Scan for the cell matching the given text and deliver its (X, Y) coordinate at center. 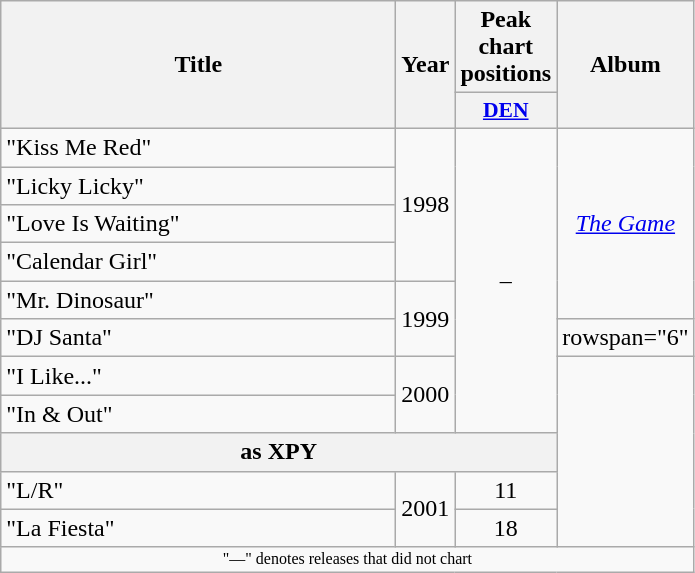
"—" denotes releases that did not chart (348, 559)
"DJ Santa" (198, 338)
1999 (426, 319)
The Game (626, 223)
"I Like..." (198, 376)
2000 (426, 395)
18 (506, 528)
Year (426, 65)
rowspan="6" (626, 338)
"Calendar Girl" (198, 262)
"La Fiesta" (198, 528)
"In & Out" (198, 414)
"Mr. Dinosaur" (198, 300)
"Love Is Waiting" (198, 224)
"Kiss Me Red" (198, 147)
Album (626, 65)
2001 (426, 509)
as XPY (279, 452)
Title (198, 65)
1998 (426, 204)
Peak chart positions (506, 47)
"Licky Licky" (198, 185)
11 (506, 490)
– (506, 280)
DEN (506, 111)
"L/R" (198, 490)
